Identify which cell holds the provided text, then report its [X, Y] central coordinate. 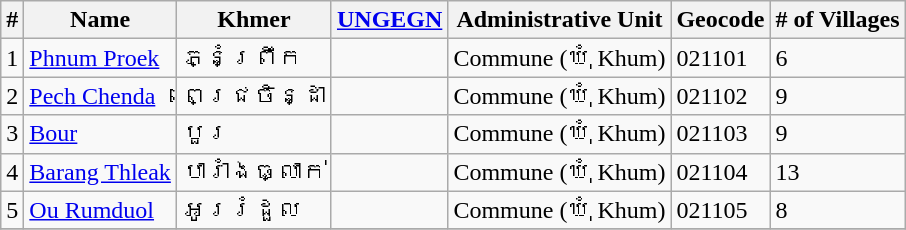
2 [12, 96]
021103 [720, 134]
ភ្នំព្រឹក [254, 58]
បួរ [254, 134]
Pech Chenda [100, 96]
Geocode [720, 20]
1 [12, 58]
5 [12, 210]
021102 [720, 96]
Administrative Unit [560, 20]
13 [838, 172]
021104 [720, 172]
Ou Rumduol [100, 210]
6 [838, 58]
4 [12, 172]
Khmer [254, 20]
ពេជ្រចិន្ដា [254, 96]
# [12, 20]
Barang Thleak [100, 172]
021105 [720, 210]
021101 [720, 58]
Phnum Proek [100, 58]
បារាំងធ្លាក់ [254, 172]
Name [100, 20]
# of Villages [838, 20]
8 [838, 210]
អូររំដួល [254, 210]
3 [12, 134]
Bour [100, 134]
UNGEGN [389, 20]
